Detect which cell encompasses the target text, then output its [x, y] center coordinate. 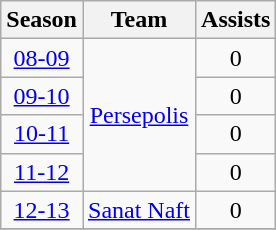
12-13 [42, 210]
Team [138, 20]
Assists [236, 20]
Persepolis [138, 115]
09-10 [42, 96]
11-12 [42, 172]
10-11 [42, 134]
Season [42, 20]
08-09 [42, 58]
Sanat Naft [138, 210]
